Find where the given text appears and provide that cell's center as [x, y] coordinate. 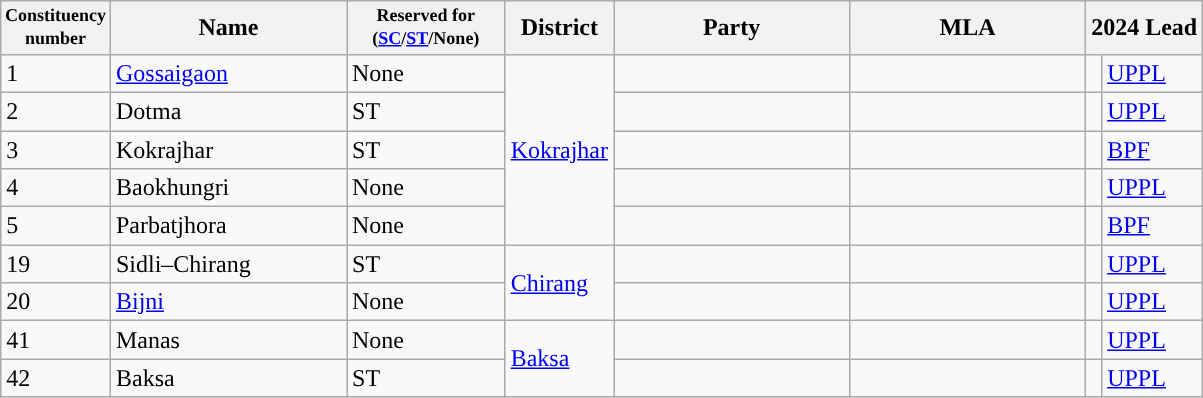
3 [56, 150]
19 [56, 264]
1 [56, 73]
Reserved for (SC/ST/None) [426, 28]
Manas [228, 340]
2 [56, 111]
Chirang [559, 283]
Name [228, 28]
MLA [968, 28]
Parbatjhora [228, 226]
Constituency number [56, 28]
4 [56, 188]
Sidli–Chirang [228, 264]
42 [56, 378]
41 [56, 340]
2024 Lead [1144, 28]
5 [56, 226]
Bijni [228, 302]
Dotma [228, 111]
Baokhungri [228, 188]
Gossaigaon [228, 73]
Party [732, 28]
20 [56, 302]
District [559, 28]
